Extract the [x, y] coordinate from the center of the cell holding the provided text.  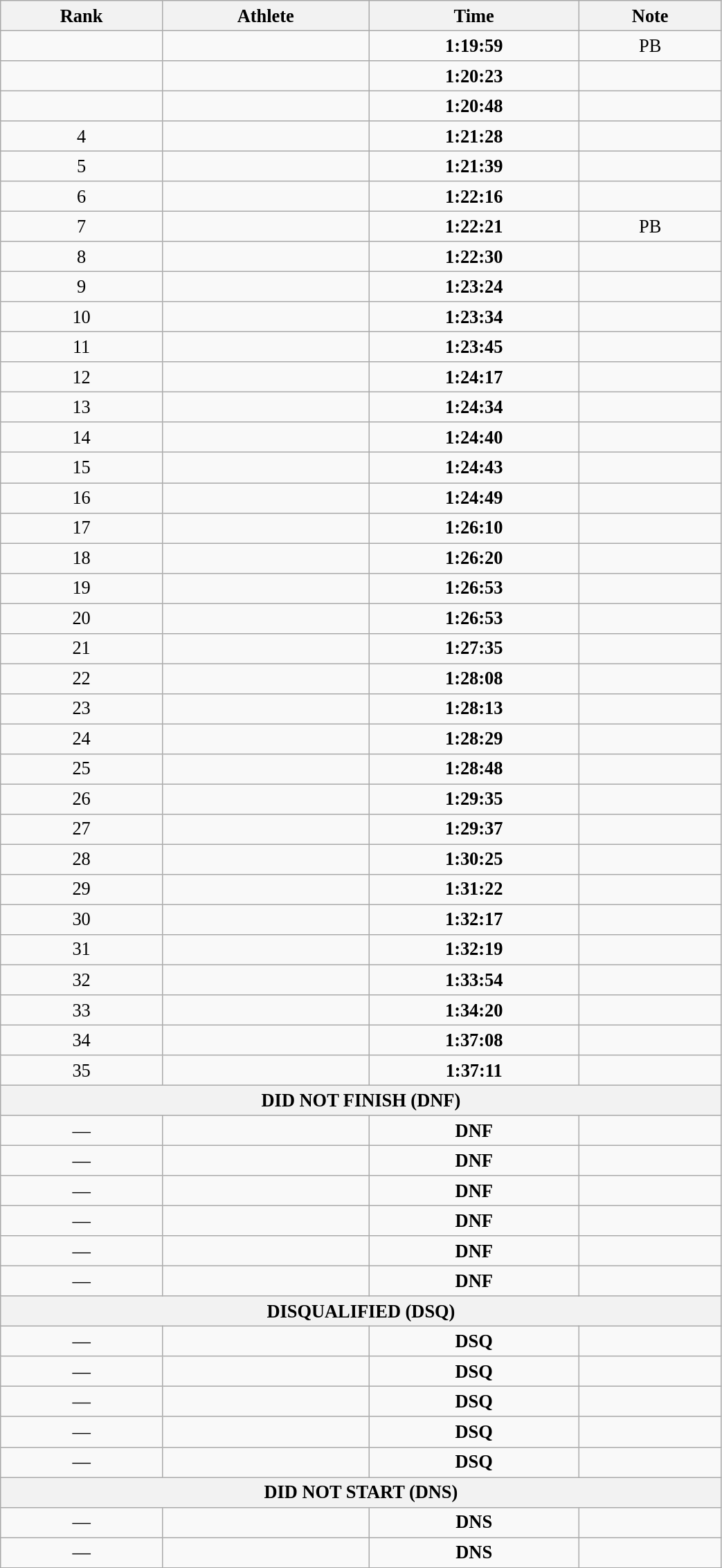
1:34:20 [473, 1010]
5 [82, 166]
1:23:34 [473, 317]
1:24:34 [473, 407]
DISQUALIFIED (DSQ) [361, 1311]
9 [82, 286]
DID NOT FINISH (DNF) [361, 1100]
1:21:28 [473, 136]
26 [82, 799]
1:24:17 [473, 377]
1:27:35 [473, 648]
1:24:40 [473, 437]
7 [82, 226]
13 [82, 407]
32 [82, 980]
23 [82, 709]
1:28:13 [473, 709]
10 [82, 317]
1:32:17 [473, 920]
1:32:19 [473, 949]
25 [82, 769]
1:37:08 [473, 1040]
11 [82, 347]
Athlete [266, 15]
19 [82, 588]
28 [82, 859]
1:29:35 [473, 799]
1:22:16 [473, 197]
1:26:10 [473, 528]
DID NOT START (DNS) [361, 1492]
20 [82, 618]
1:26:20 [473, 558]
1:22:21 [473, 226]
Note [650, 15]
31 [82, 949]
1:22:30 [473, 257]
8 [82, 257]
1:24:43 [473, 468]
1:21:39 [473, 166]
1:33:54 [473, 980]
22 [82, 678]
1:23:24 [473, 286]
1:28:08 [473, 678]
35 [82, 1070]
1:37:11 [473, 1070]
24 [82, 738]
14 [82, 437]
21 [82, 648]
27 [82, 829]
1:19:59 [473, 46]
4 [82, 136]
29 [82, 889]
30 [82, 920]
15 [82, 468]
16 [82, 498]
1:23:45 [473, 347]
1:20:48 [473, 106]
6 [82, 197]
1:31:22 [473, 889]
12 [82, 377]
1:30:25 [473, 859]
33 [82, 1010]
34 [82, 1040]
1:28:29 [473, 738]
18 [82, 558]
Time [473, 15]
1:24:49 [473, 498]
1:28:48 [473, 769]
1:20:23 [473, 75]
1:29:37 [473, 829]
17 [82, 528]
Rank [82, 15]
